Return [x, y] of the center of cell containing provided text 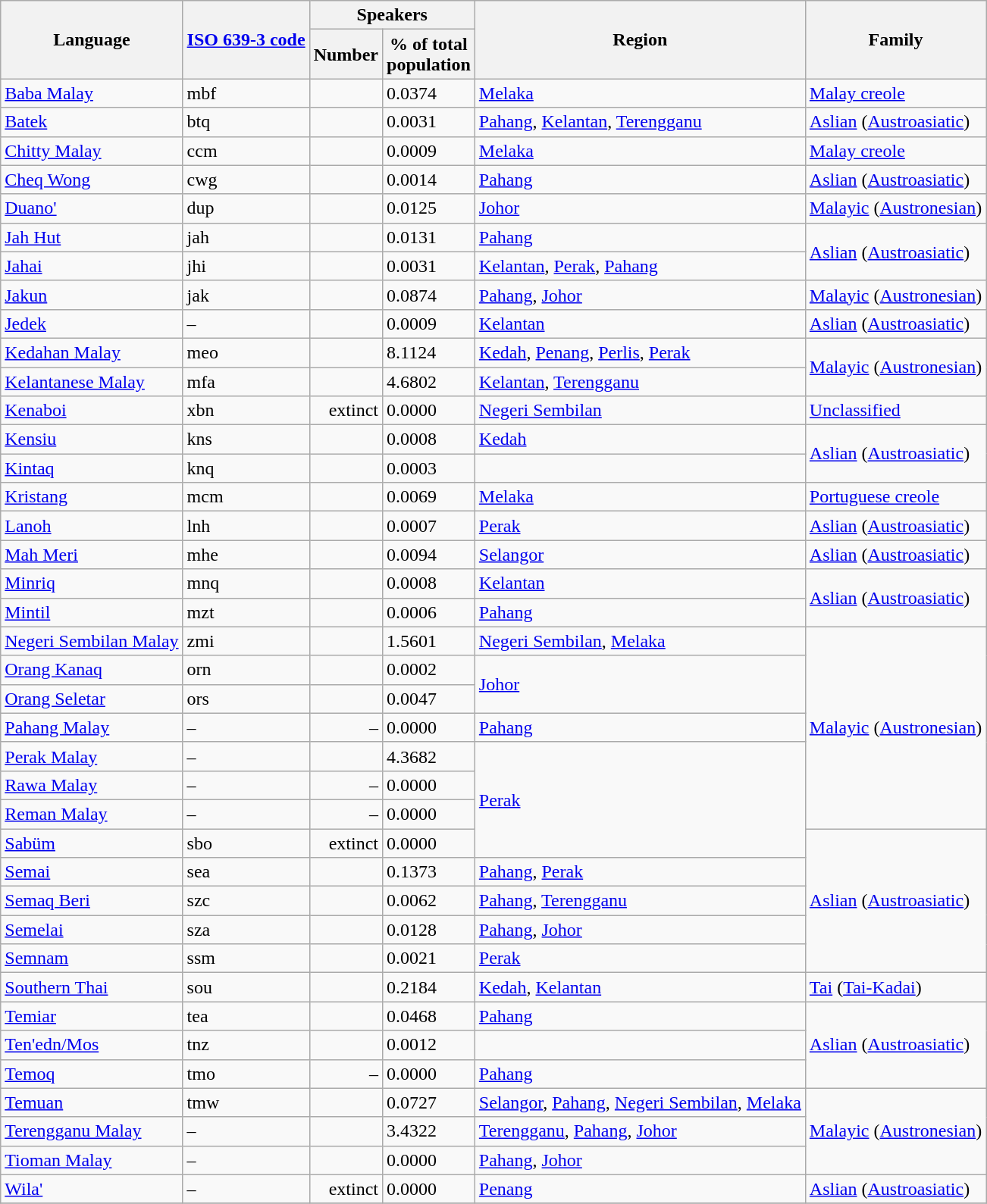
Kristang [92, 497]
sea [246, 872]
Semai [92, 872]
Kintaq [92, 468]
cwg [246, 180]
tea [246, 1016]
mfa [246, 381]
0.0468 [429, 1016]
Kedah, Penang, Perlis, Perak [640, 352]
btq [246, 122]
dup [246, 208]
Kelantan, Perak, Pahang [640, 266]
Terengganu Malay [92, 1131]
0.0014 [429, 180]
Semaq Beri [92, 901]
ISO 639-3 code [246, 39]
xbn [246, 411]
mbf [246, 93]
Wila' [92, 1189]
0.0131 [429, 237]
Semelai [92, 930]
ors [246, 699]
0.2184 [429, 987]
Terengganu, Pahang, Johor [640, 1131]
Mintil [92, 612]
Kenaboi [92, 411]
Temuan [92, 1102]
sza [246, 930]
3.4322 [429, 1131]
ssm [246, 959]
tmo [246, 1074]
Chitty Malay [92, 151]
0.0374 [429, 93]
Negeri Sembilan Malay [92, 641]
Number [346, 55]
jah [246, 237]
0.0094 [429, 555]
Kedahan Malay [92, 352]
0.0128 [429, 930]
Kensiu [92, 439]
Negeri Sembilan, Melaka [640, 641]
0.1373 [429, 872]
lnh [246, 526]
8.1124 [429, 352]
0.0007 [429, 526]
Southern Thai [92, 987]
Tioman Malay [92, 1160]
Pahang, Kelantan, Terengganu [640, 122]
Selangor, Pahang, Negeri Sembilan, Melaka [640, 1102]
Duano' [92, 208]
Temoq [92, 1074]
Selangor [640, 555]
Language [92, 39]
knq [246, 468]
orn [246, 670]
0.0002 [429, 670]
Family [895, 39]
Region [640, 39]
zmi [246, 641]
mzt [246, 612]
Temiar [92, 1016]
1.5601 [429, 641]
Reman Malay [92, 814]
Tai (Tai-Kadai) [895, 987]
Jah Hut [92, 237]
Semnam [92, 959]
jhi [246, 266]
Ten'edn/Mos [92, 1045]
mhe [246, 555]
0.0012 [429, 1045]
Minriq [92, 583]
Negeri Sembilan [640, 411]
Cheq Wong [92, 180]
0.0069 [429, 497]
% of totalpopulation [429, 55]
Orang Kanaq [92, 670]
mcm [246, 497]
0.0062 [429, 901]
sbo [246, 843]
Penang [640, 1189]
Jahai [92, 266]
4.6802 [429, 381]
tnz [246, 1045]
kns [246, 439]
meo [246, 352]
mnq [246, 583]
0.0006 [429, 612]
0.0047 [429, 699]
Kelantanese Malay [92, 381]
0.0021 [429, 959]
Mah Meri [92, 555]
Kelantan, Terengganu [640, 381]
Sabüm [92, 843]
Pahang, Terengganu [640, 901]
Unclassified [895, 411]
Portuguese creole [895, 497]
Kedah [640, 439]
Pahang Malay [92, 727]
Jedek [92, 324]
Jakun [92, 295]
Speakers [392, 15]
sou [246, 987]
ccm [246, 151]
szc [246, 901]
Perak Malay [92, 756]
4.3682 [429, 756]
tmw [246, 1102]
Pahang, Perak [640, 872]
0.0874 [429, 295]
Orang Seletar [92, 699]
Rawa Malay [92, 785]
0.0727 [429, 1102]
0.0125 [429, 208]
Kedah, Kelantan [640, 987]
0.0003 [429, 468]
jak [246, 295]
Lanoh [92, 526]
Baba Malay [92, 93]
Batek [92, 122]
